For the text-containing cell, return its midpoint in [x, y] coordinate format. 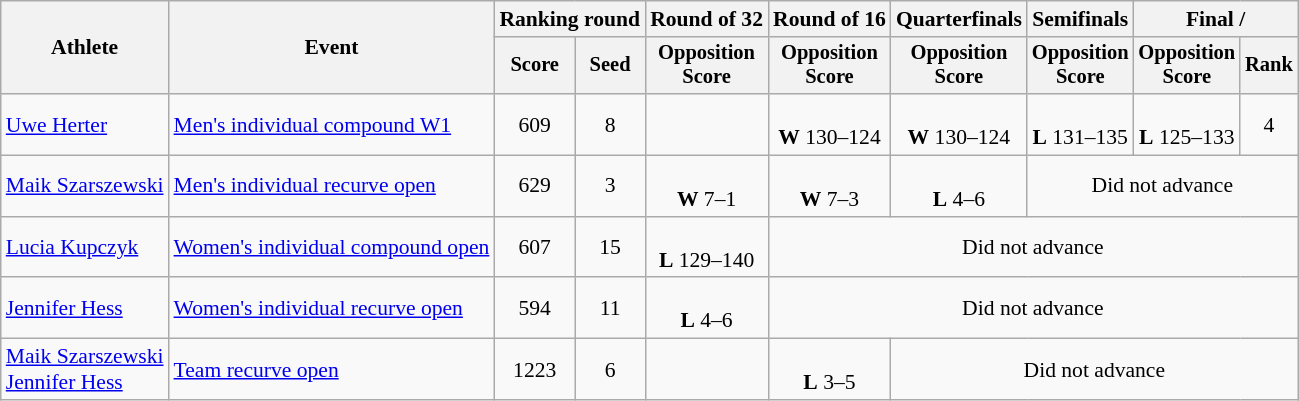
W 7–3 [830, 186]
607 [534, 248]
Event [332, 48]
594 [534, 308]
Rank [1269, 66]
11 [610, 308]
15 [610, 248]
Seed [610, 66]
L 129–140 [706, 248]
Round of 32 [706, 19]
Men's individual compound W1 [332, 124]
4 [1269, 124]
Jennifer Hess [85, 308]
Score [534, 66]
L 125–133 [1188, 124]
8 [610, 124]
3 [610, 186]
1223 [534, 370]
629 [534, 186]
Quarterfinals [959, 19]
609 [534, 124]
Final / [1216, 19]
Women's individual recurve open [332, 308]
Round of 16 [830, 19]
Semifinals [1080, 19]
Maik SzarszewskiJennifer Hess [85, 370]
L 131–135 [1080, 124]
W 7–1 [706, 186]
L 3–5 [830, 370]
Maik Szarszewski [85, 186]
Team recurve open [332, 370]
Athlete [85, 48]
Uwe Herter [85, 124]
Women's individual compound open [332, 248]
6 [610, 370]
Ranking round [570, 19]
Lucia Kupczyk [85, 248]
Men's individual recurve open [332, 186]
